Scan for the cell matching the given text and deliver its [x, y] coordinate at center. 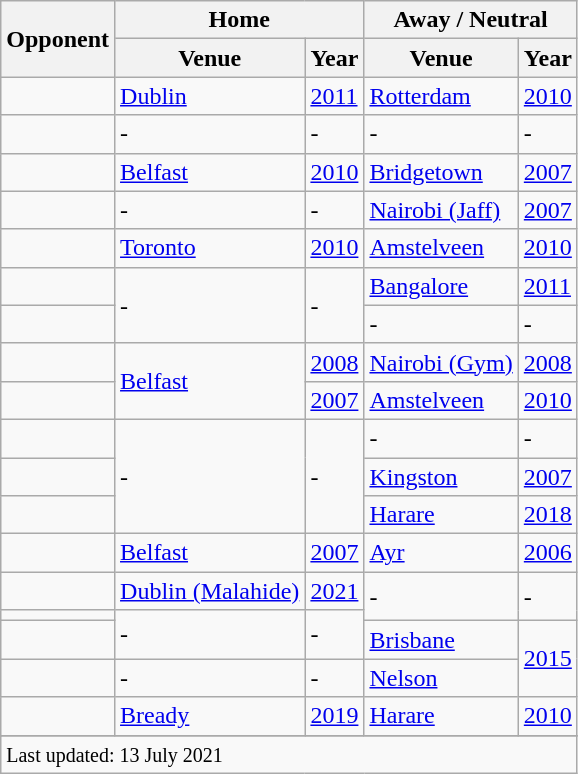
2015 [548, 659]
Nairobi (Gym) [441, 362]
Dublin [210, 96]
Rotterdam [441, 96]
Brisbane [441, 640]
2021 [334, 591]
Bangalore [441, 286]
Bridgetown [441, 172]
2006 [548, 553]
Toronto [210, 248]
Bready [210, 716]
Away / Neutral [470, 20]
Dublin (Malahide) [210, 591]
Last updated: 13 July 2021 [290, 754]
Nelson [441, 678]
Home [240, 20]
2018 [548, 515]
Kingston [441, 477]
2019 [334, 716]
Ayr [441, 553]
Nairobi (Jaff) [441, 210]
Opponent [58, 39]
